Capture the cell that displays the provided text and extract its (X, Y) central coordinate. 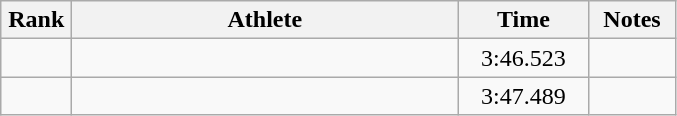
3:47.489 (524, 96)
Notes (632, 20)
3:46.523 (524, 58)
Athlete (265, 20)
Rank (36, 20)
Time (524, 20)
